Extract the [x, y] coordinate from the center of the cell holding the provided text.  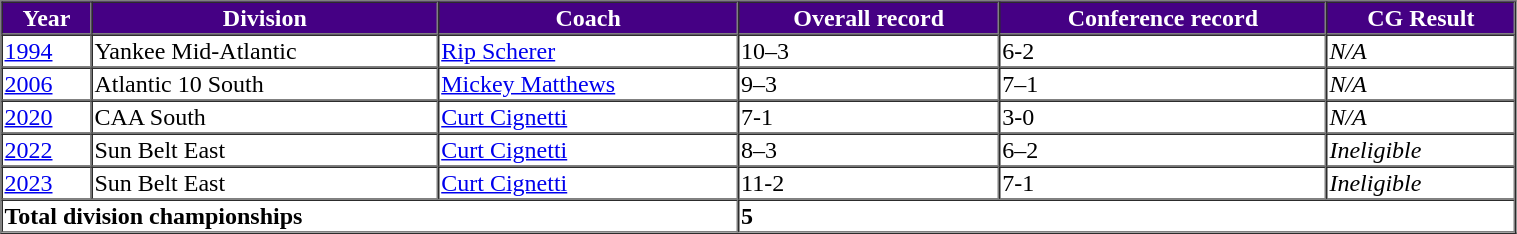
CAA South [264, 116]
11-2 [868, 182]
CG Result [1420, 18]
Conference record [1162, 18]
Coach [588, 18]
10–3 [868, 50]
2006 [47, 84]
Total division championships [370, 216]
2022 [47, 150]
Year [47, 18]
5 [1126, 216]
1994 [47, 50]
Yankee Mid-Atlantic [264, 50]
7–1 [1162, 84]
9–3 [868, 84]
Overall record [868, 18]
6–2 [1162, 150]
2023 [47, 182]
6-2 [1162, 50]
3-0 [1162, 116]
Mickey Matthews [588, 84]
2020 [47, 116]
8–3 [868, 150]
Atlantic 10 South [264, 84]
Rip Scherer [588, 50]
Division [264, 18]
